Pinpoint the cell where the given text exists, returning its (x, y) midpoint coordinate. 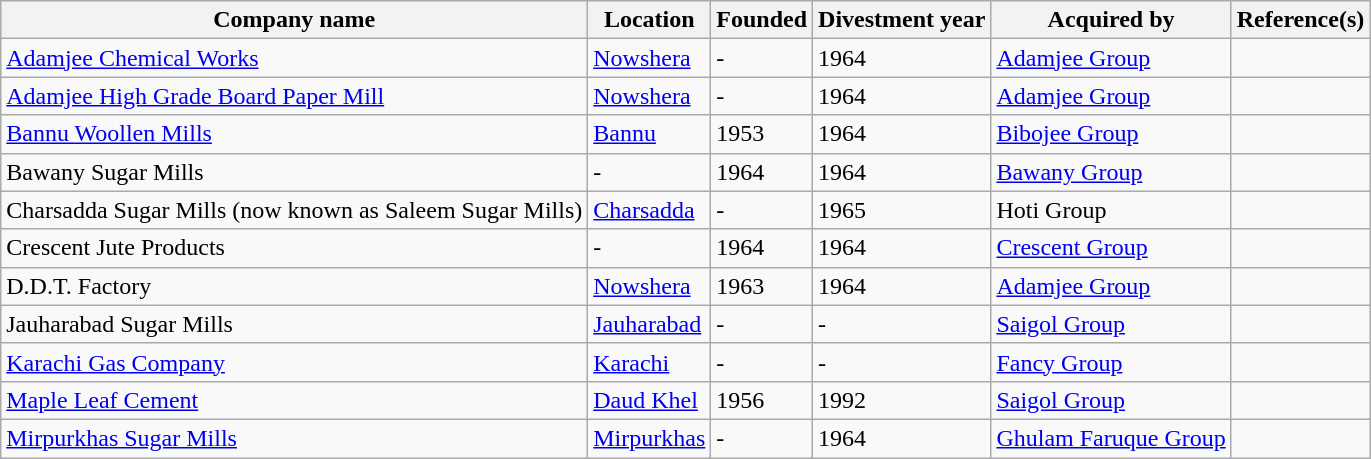
Hoti Group (1111, 210)
Jauharabad (650, 324)
Charsadda (650, 210)
Karachi (650, 362)
Ghulam Faruque Group (1111, 438)
Bawany Sugar Mills (294, 172)
1965 (902, 210)
Charsadda Sugar Mills (now known as Saleem Sugar Mills) (294, 210)
Company name (294, 20)
1963 (762, 286)
Bannu Woollen Mills (294, 134)
Crescent Jute Products (294, 248)
Mirpurkhas (650, 438)
1956 (762, 400)
Reference(s) (1300, 20)
Crescent Group (1111, 248)
Founded (762, 20)
Acquired by (1111, 20)
Maple Leaf Cement (294, 400)
Daud Khel (650, 400)
Jauharabad Sugar Mills (294, 324)
Location (650, 20)
Divestment year (902, 20)
Bannu (650, 134)
Bawany Group (1111, 172)
Adamjee High Grade Board Paper Mill (294, 96)
Bibojee Group (1111, 134)
D.D.T. Factory (294, 286)
Adamjee Chemical Works (294, 58)
Mirpurkhas Sugar Mills (294, 438)
Fancy Group (1111, 362)
1953 (762, 134)
Karachi Gas Company (294, 362)
1992 (902, 400)
